From the cell containing the given text, extract its center point as (X, Y) coordinate. 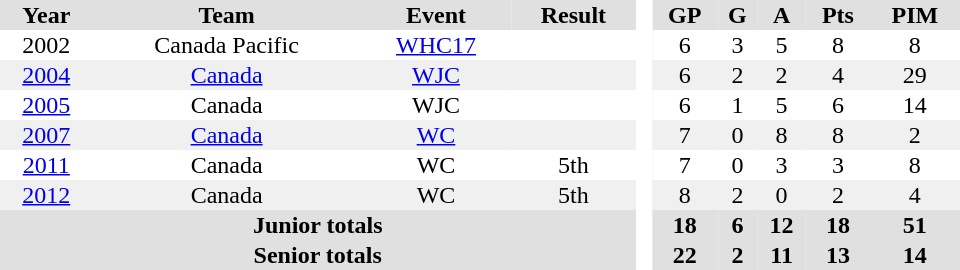
Senior totals (318, 255)
1 (738, 105)
Pts (838, 15)
WHC17 (436, 45)
22 (685, 255)
Result (573, 15)
11 (782, 255)
2005 (46, 105)
A (782, 15)
2004 (46, 75)
Junior totals (318, 225)
Team (227, 15)
51 (915, 225)
G (738, 15)
2007 (46, 135)
Year (46, 15)
13 (838, 255)
Event (436, 15)
2012 (46, 195)
Canada Pacific (227, 45)
2002 (46, 45)
PIM (915, 15)
29 (915, 75)
GP (685, 15)
12 (782, 225)
2011 (46, 165)
